Detect which cell encompasses the target text, then output its [x, y] center coordinate. 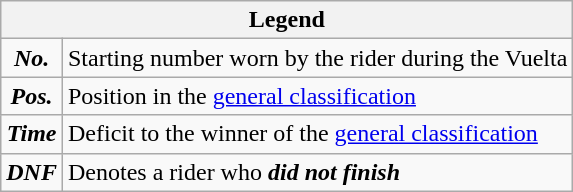
DNF [32, 172]
Starting number worn by the rider during the Vuelta [317, 58]
Position in the general classification [317, 96]
Legend [287, 20]
Pos. [32, 96]
Denotes a rider who did not finish [317, 172]
No. [32, 58]
Time [32, 134]
Deficit to the winner of the general classification [317, 134]
